Return the [X, Y] coordinate for the center point of the cell that contains the specified text.  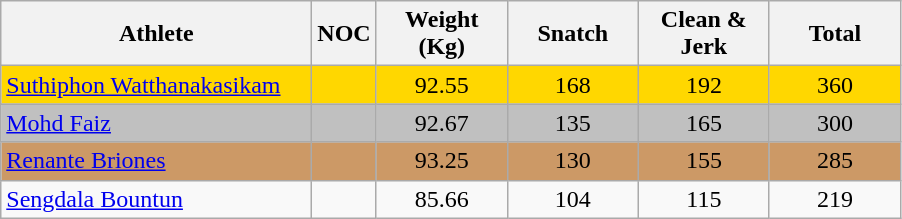
130 [572, 161]
Sengdala Bountun [156, 199]
Total [834, 34]
300 [834, 123]
NOC [344, 34]
285 [834, 161]
Suthiphon Watthanakasikam [156, 85]
85.66 [442, 199]
92.55 [442, 85]
135 [572, 123]
115 [704, 199]
Snatch [572, 34]
Mohd Faiz [156, 123]
Clean & Jerk [704, 34]
219 [834, 199]
360 [834, 85]
192 [704, 85]
165 [704, 123]
Athlete [156, 34]
104 [572, 199]
155 [704, 161]
Weight (Kg) [442, 34]
Renante Briones [156, 161]
93.25 [442, 161]
92.67 [442, 123]
168 [572, 85]
